Locate the cell with the specified text and output its [x, y] center coordinate. 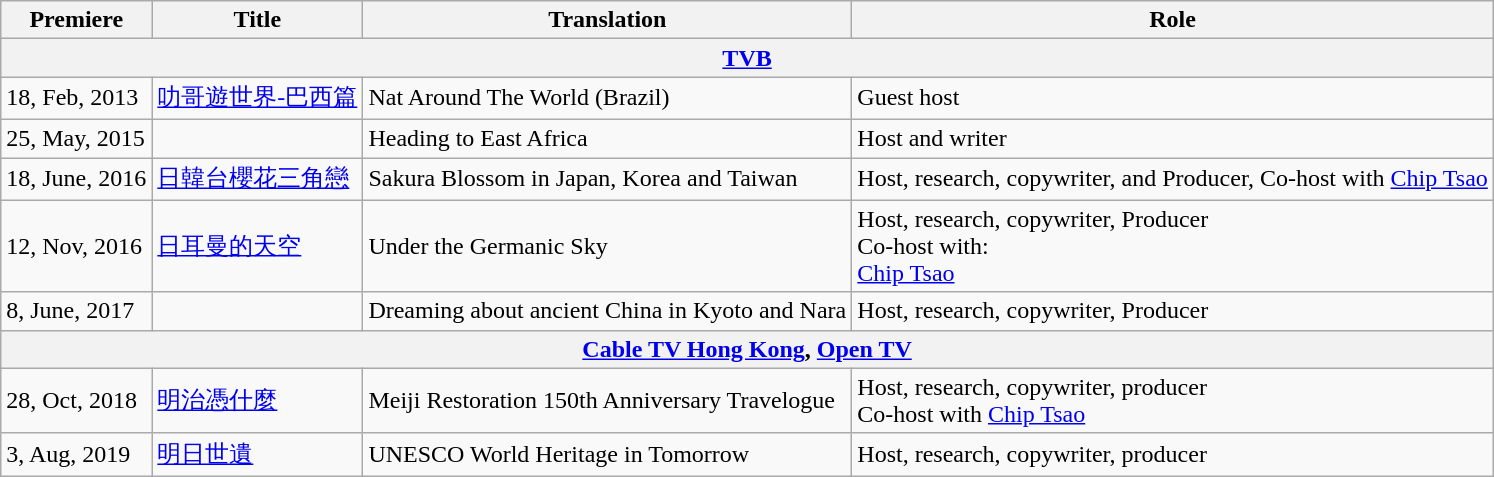
12, Nov, 2016 [76, 246]
日韓台櫻花三角戀 [258, 180]
Host, research, copywriter, producer [1173, 454]
Nat Around The World (Brazil) [608, 98]
Role [1173, 20]
Translation [608, 20]
28, Oct, 2018 [76, 400]
叻哥遊世界-巴西篇 [258, 98]
25, May, 2015 [76, 138]
Dreaming about ancient China in Kyoto and Nara [608, 311]
Cable TV Hong Kong, Open TV [748, 349]
Under the Germanic Sky [608, 246]
Host, research, copywriter, ProducerCo-host with:Chip Tsao [1173, 246]
18, Feb, 2013 [76, 98]
18, June, 2016 [76, 180]
日耳曼的天空 [258, 246]
UNESCO World Heritage in Tomorrow [608, 454]
Title [258, 20]
Host and writer [1173, 138]
明治憑什麼 [258, 400]
Meiji Restoration 150th Anniversary Travelogue [608, 400]
Heading to East Africa [608, 138]
8, June, 2017 [76, 311]
Premiere [76, 20]
3, Aug, 2019 [76, 454]
TVB [748, 58]
明日世遺 [258, 454]
Host, research, copywriter, producerCo-host with Chip Tsao [1173, 400]
Guest host [1173, 98]
Host, research, copywriter, and Producer, Co-host with Chip Tsao [1173, 180]
Sakura Blossom in Japan, Korea and Taiwan [608, 180]
Host, research, copywriter, Producer [1173, 311]
